Scan for the cell matching the given text and deliver its (X, Y) coordinate at center. 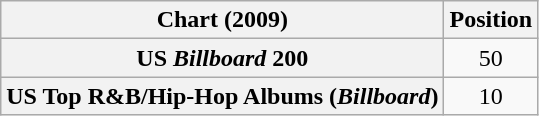
Chart (2009) (222, 20)
Position (491, 20)
US Billboard 200 (222, 58)
10 (491, 96)
50 (491, 58)
US Top R&B/Hip-Hop Albums (Billboard) (222, 96)
